Output the (x, y) coordinate of the center of the cell containing the given text.  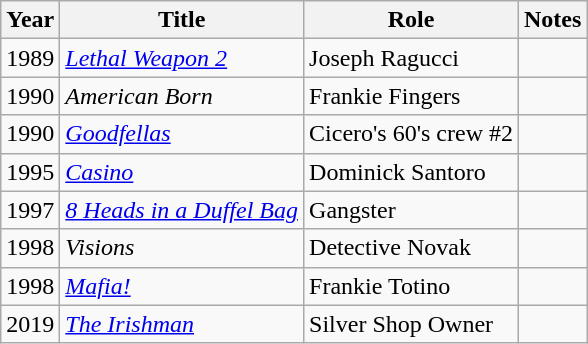
Silver Shop Owner (412, 324)
Mafia! (182, 286)
Detective Novak (412, 248)
Frankie Fingers (412, 96)
Dominick Santoro (412, 172)
1995 (30, 172)
Cicero's 60's crew #2 (412, 134)
Joseph Ragucci (412, 58)
Lethal Weapon 2 (182, 58)
Year (30, 20)
Role (412, 20)
Gangster (412, 210)
2019 (30, 324)
1997 (30, 210)
American Born (182, 96)
Notes (553, 20)
Visions (182, 248)
Title (182, 20)
Frankie Totino (412, 286)
8 Heads in a Duffel Bag (182, 210)
Goodfellas (182, 134)
Casino (182, 172)
1989 (30, 58)
The Irishman (182, 324)
